Pinpoint the cell where the given text exists, returning its [X, Y] midpoint coordinate. 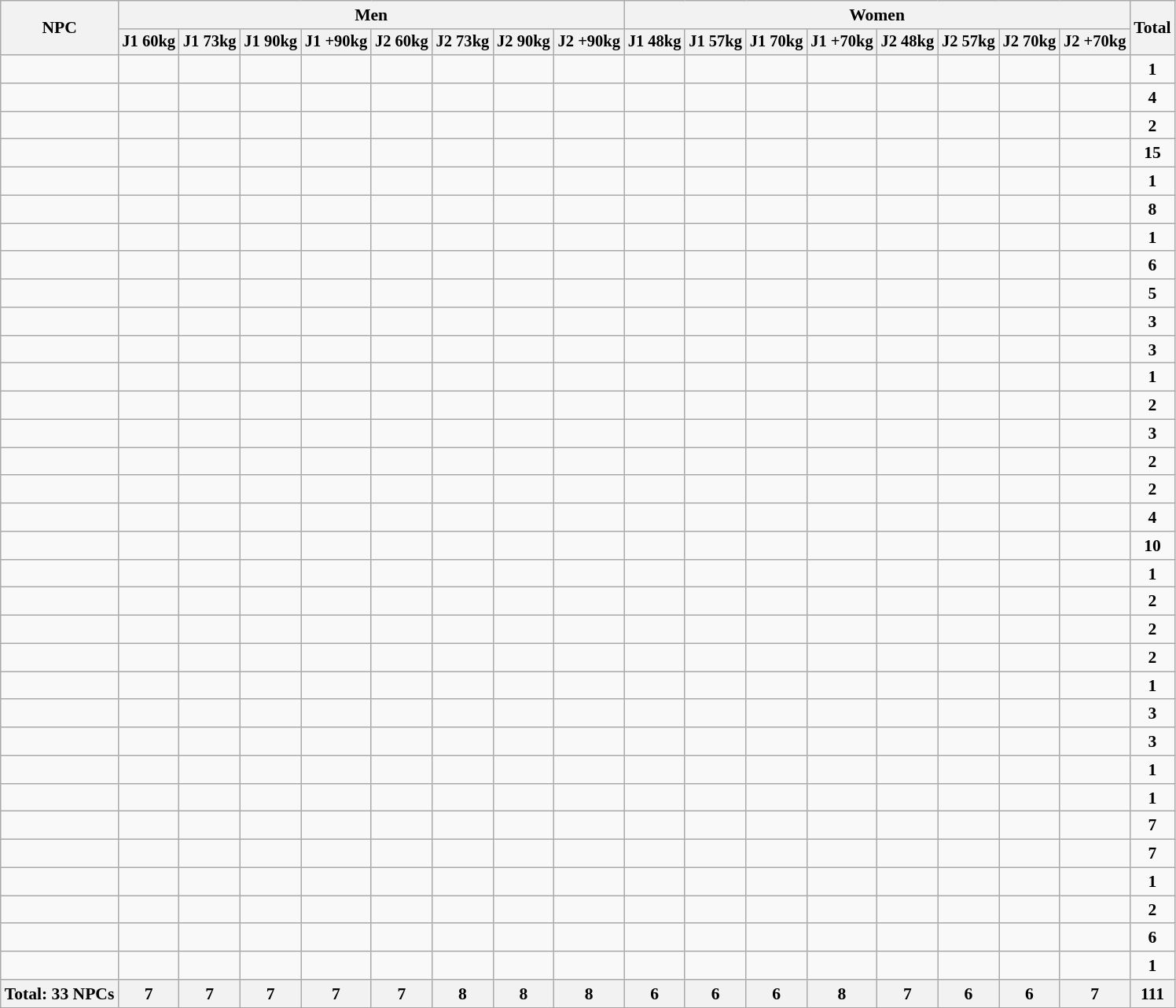
J1 57kg [715, 42]
111 [1152, 994]
J2 73kg [463, 42]
J1 73kg [210, 42]
J1 60kg [149, 42]
Total: 33 NPCs [60, 994]
J2 90kg [524, 42]
Women [877, 15]
J1 +70kg [841, 42]
Men [371, 15]
J2 60kg [402, 42]
J1 +90kg [336, 42]
5 [1152, 293]
J2 48kg [908, 42]
Total [1152, 28]
NPC [60, 28]
J2 +90kg [590, 42]
J2 57kg [968, 42]
J2 +70kg [1094, 42]
10 [1152, 546]
J1 90kg [270, 42]
J2 70kg [1030, 42]
15 [1152, 153]
J1 70kg [777, 42]
J1 48kg [655, 42]
